Capture the cell that displays the provided text and extract its [X, Y] central coordinate. 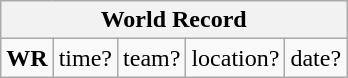
WR [27, 58]
date? [316, 58]
team? [152, 58]
location? [236, 58]
time? [85, 58]
World Record [174, 20]
